Capture the cell that displays the provided text and extract its (x, y) central coordinate. 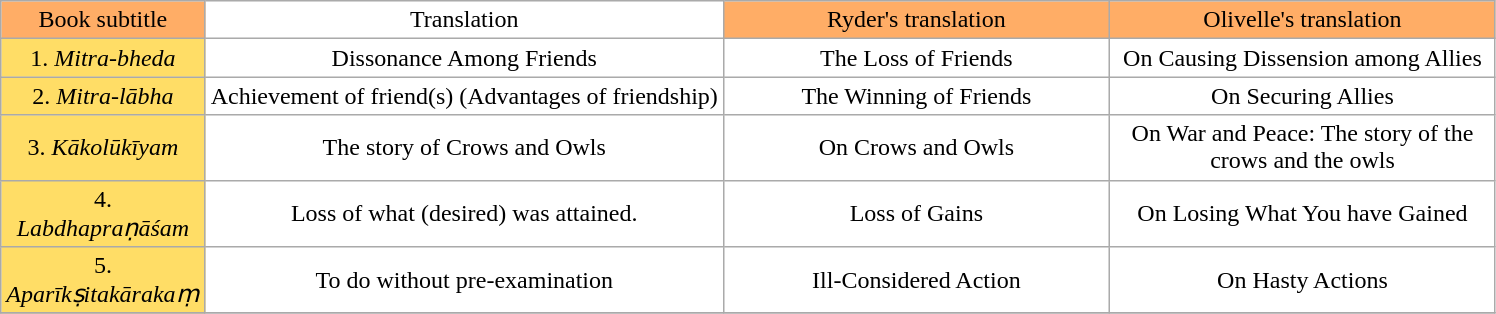
On Securing Allies (1302, 96)
Olivelle's translation (1302, 20)
Dissonance Among Friends (464, 58)
On Causing Dissension among Allies (1302, 58)
2. Mitra-lābha (103, 96)
On Losing What You have Gained (1302, 214)
5. Aparīkṣitakārakaṃ (103, 280)
3. Kākolūkīyam (103, 148)
Achievement of friend(s) (Advantages of friendship) (464, 96)
1. Mitra-bheda (103, 58)
On Hasty Actions (1302, 280)
The Loss of Friends (916, 58)
Loss of Gains (916, 214)
To do without pre-examination (464, 280)
Book subtitle (103, 20)
On War and Peace: The story of the crows and the owls (1302, 148)
Ryder's translation (916, 20)
Ill-Considered Action (916, 280)
Translation (464, 20)
Loss of what (desired) was attained. (464, 214)
The Winning of Friends (916, 96)
4. Labdhapraṇāśam (103, 214)
The story of Crows and Owls (464, 148)
On Crows and Owls (916, 148)
